Pinpoint the cell where the given text exists, returning its (X, Y) midpoint coordinate. 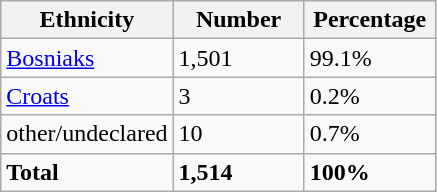
10 (238, 134)
Croats (87, 96)
Percentage (370, 20)
0.7% (370, 134)
Number (238, 20)
3 (238, 96)
Ethnicity (87, 20)
100% (370, 172)
0.2% (370, 96)
1,514 (238, 172)
Bosniaks (87, 58)
other/undeclared (87, 134)
1,501 (238, 58)
99.1% (370, 58)
Total (87, 172)
